Scan for the cell matching the given text and deliver its [X, Y] coordinate at center. 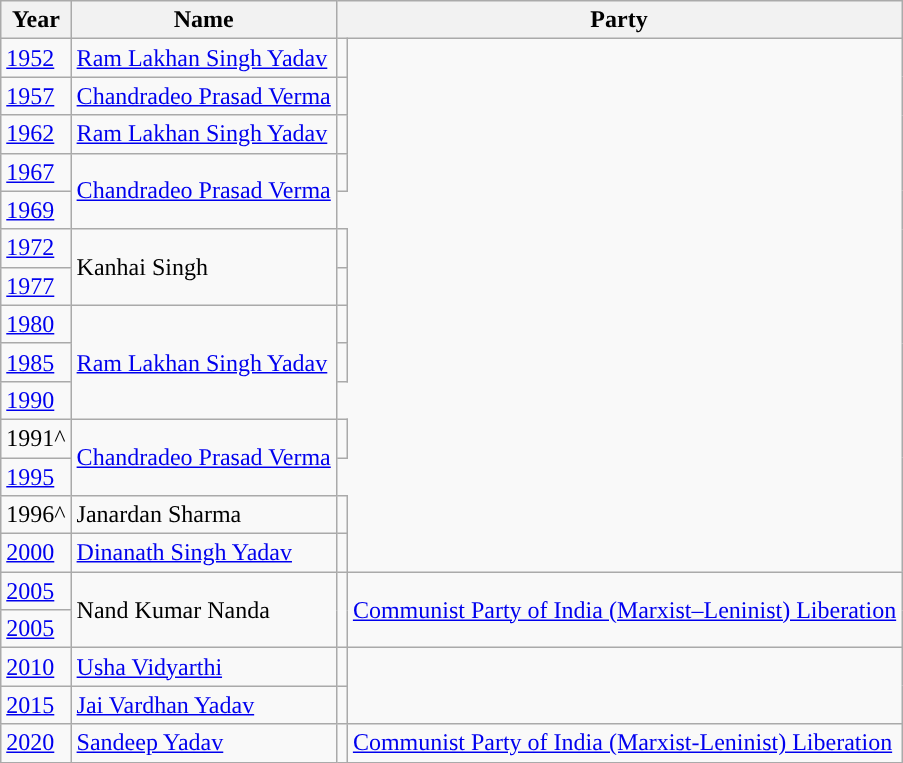
Usha Vidyarthi [204, 667]
1995 [36, 477]
1990 [36, 400]
Kanhai Singh [204, 267]
Nand Kumar Nanda [204, 610]
Communist Party of India (Marxist-Leninist) Liberation [624, 743]
1980 [36, 324]
Sandeep Yadav [204, 743]
1969 [36, 210]
2010 [36, 667]
Jai Vardhan Yadav [204, 705]
1962 [36, 134]
1952 [36, 58]
1991^ [36, 438]
Janardan Sharma [204, 515]
2020 [36, 743]
Dinanath Singh Yadav [204, 553]
Communist Party of India (Marxist–Leninist) Liberation [624, 610]
1985 [36, 362]
1967 [36, 172]
Party [618, 20]
Year [36, 20]
1996^ [36, 515]
1957 [36, 96]
2000 [36, 553]
1972 [36, 248]
Name [204, 20]
1977 [36, 286]
2015 [36, 705]
